Search for the cell housing the specified text and yield its [X, Y] center coordinate. 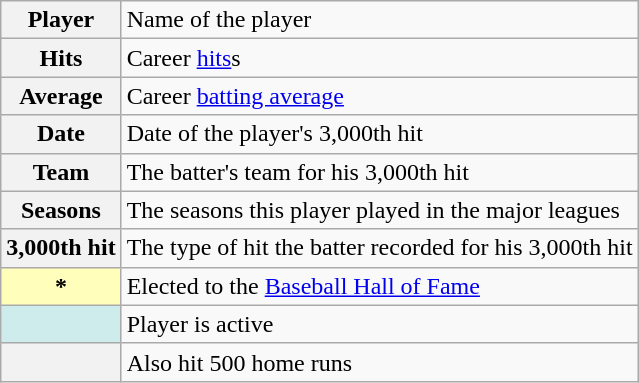
Seasons [61, 210]
Date of the player's 3,000th hit [380, 134]
Player is active [380, 324]
Career batting average [380, 96]
3,000th hit [61, 248]
* [61, 286]
Date [61, 134]
The batter's team for his 3,000th hit [380, 172]
The type of hit the batter recorded for his 3,000th hit [380, 248]
Hits [61, 58]
Also hit 500 home runs [380, 362]
Average [61, 96]
The seasons this player played in the major leagues [380, 210]
Elected to the Baseball Hall of Fame [380, 286]
Name of the player [380, 20]
Team [61, 172]
Career hitss [380, 58]
Player [61, 20]
